Locate the cell with the specified text and output its [x, y] center coordinate. 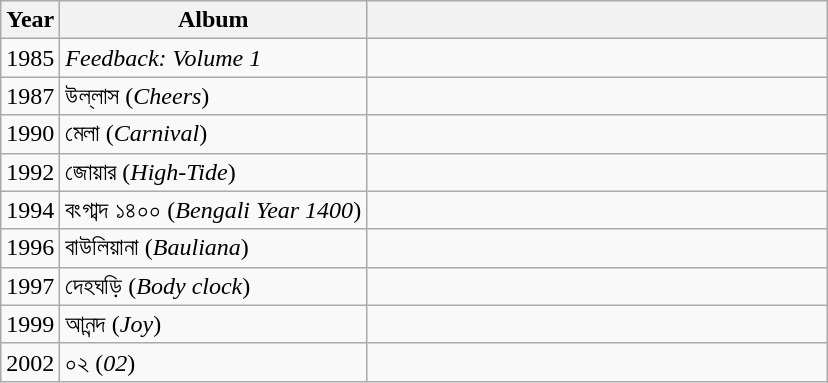
1987 [30, 96]
2002 [30, 362]
1992 [30, 172]
০২ (02) [214, 362]
1994 [30, 210]
Feedback: Volume 1 [214, 58]
মেলা (Carnival) [214, 134]
বাউলিয়ানা (Bauliana) [214, 248]
1985 [30, 58]
জোয়ার (High-Tide) [214, 172]
Year [30, 20]
1990 [30, 134]
উল্লাস (Cheers) [214, 96]
আনন্দ (Joy) [214, 324]
বংগাব্দ ১৪০০ (Bengali Year 1400) [214, 210]
1996 [30, 248]
1997 [30, 286]
দেহঘড়ি (Body clock) [214, 286]
1999 [30, 324]
Album [214, 20]
